Capture the cell that displays the provided text and extract its [X, Y] central coordinate. 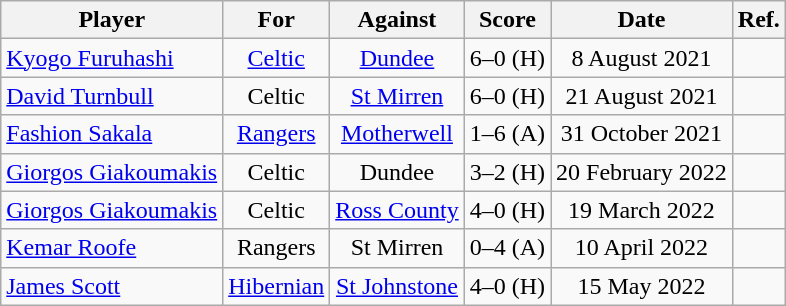
Kemar Roofe [112, 248]
Score [507, 20]
Date [642, 20]
For [276, 20]
Hibernian [276, 286]
Ross County [397, 210]
20 February 2022 [642, 172]
Kyogo Furuhashi [112, 58]
David Turnbull [112, 96]
21 August 2021 [642, 96]
1–6 (A) [507, 134]
Player [112, 20]
St Johnstone [397, 286]
3–2 (H) [507, 172]
19 March 2022 [642, 210]
15 May 2022 [642, 286]
Against [397, 20]
James Scott [112, 286]
0–4 (A) [507, 248]
10 April 2022 [642, 248]
Fashion Sakala [112, 134]
Motherwell [397, 134]
Ref. [758, 20]
31 October 2021 [642, 134]
8 August 2021 [642, 58]
